Detect which cell encompasses the target text, then output its (x, y) center coordinate. 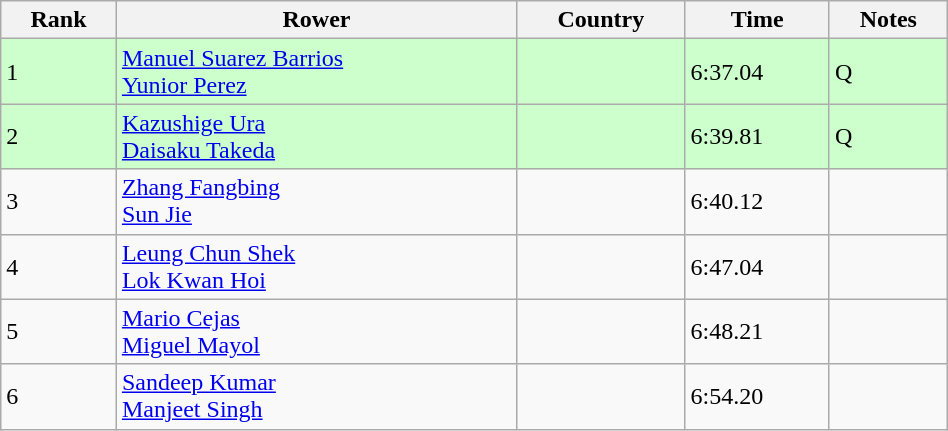
Mario CejasMiguel Mayol (316, 332)
6:37.04 (757, 72)
6:39.81 (757, 136)
1 (59, 72)
6:47.04 (757, 266)
5 (59, 332)
Rank (59, 20)
Time (757, 20)
Notes (888, 20)
6 (59, 396)
Kazushige UraDaisaku Takeda (316, 136)
Manuel Suarez BarriosYunior Perez (316, 72)
6:54.20 (757, 396)
Country (601, 20)
Sandeep KumarManjeet Singh (316, 396)
3 (59, 202)
6:40.12 (757, 202)
Rower (316, 20)
Leung Chun ShekLok Kwan Hoi (316, 266)
6:48.21 (757, 332)
4 (59, 266)
2 (59, 136)
Zhang FangbingSun Jie (316, 202)
